Detect which cell encompasses the target text, then output its [x, y] center coordinate. 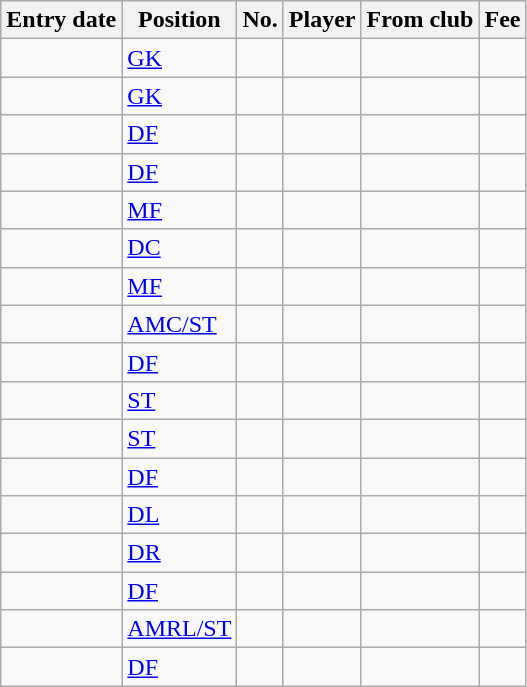
No. [260, 20]
Fee [502, 20]
DR [180, 553]
Position [180, 20]
From club [420, 20]
AMC/ST [180, 324]
Player [322, 20]
DL [180, 515]
Entry date [62, 20]
DC [180, 248]
AMRL/ST [180, 629]
